Provide the (X, Y) coordinate of the cell's center where the given text is located.  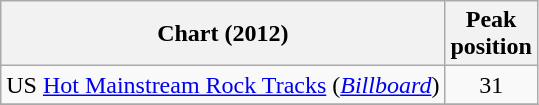
31 (491, 85)
Chart (2012) (223, 34)
Peakposition (491, 34)
US Hot Mainstream Rock Tracks (Billboard) (223, 85)
